Pinpoint the cell where the given text exists, returning its (X, Y) midpoint coordinate. 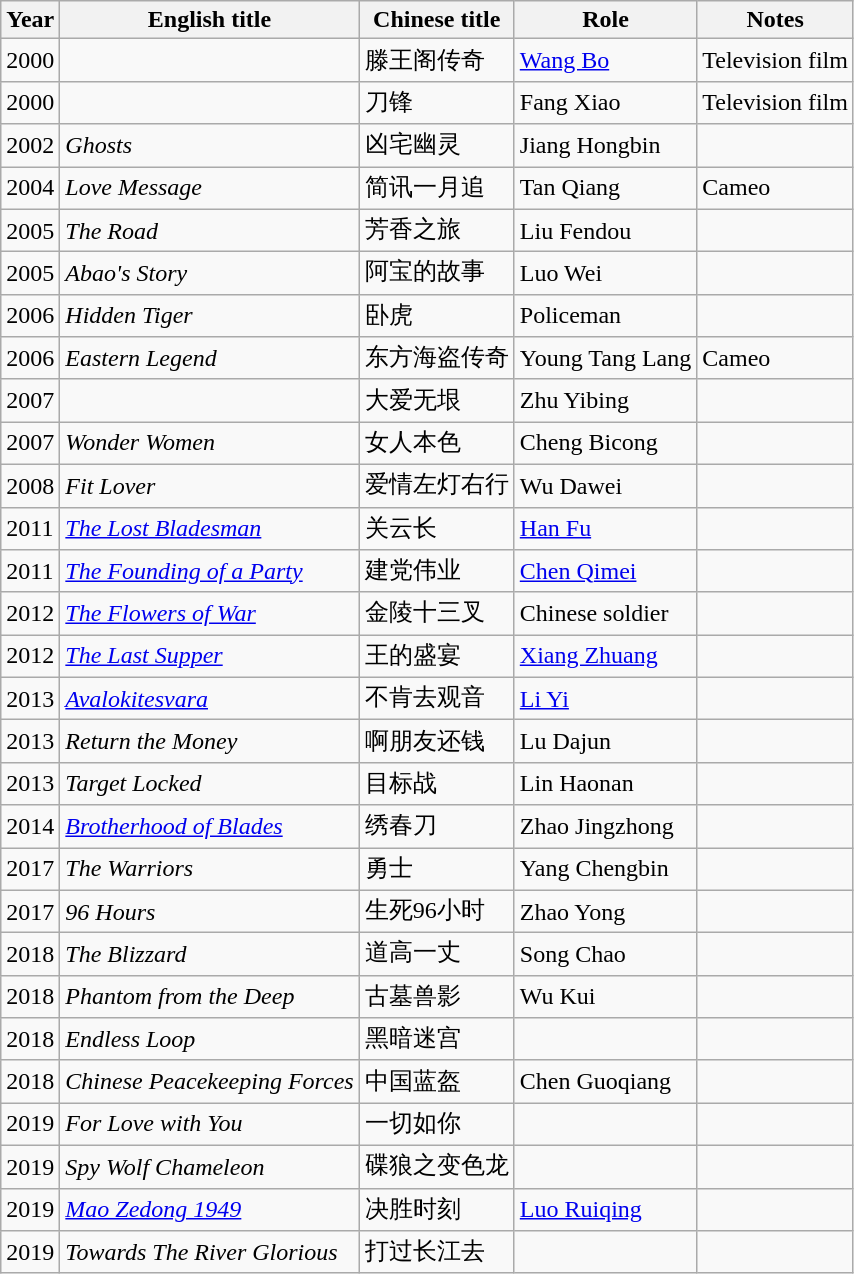
Cheng Bicong (606, 444)
Wang Bo (606, 60)
Return the Money (210, 742)
Luo Wei (606, 274)
For Love with You (210, 1124)
滕王阁传奇 (436, 60)
Wonder Women (210, 444)
东方海盗传奇 (436, 358)
Endless Loop (210, 1040)
Song Chao (606, 954)
刀锋 (436, 102)
绣春刀 (436, 826)
Han Fu (606, 528)
96 Hours (210, 912)
Chinese Peacekeeping Forces (210, 1082)
The Lost Bladesman (210, 528)
Jiang Hongbin (606, 146)
凶宅幽灵 (436, 146)
古墓兽影 (436, 996)
王的盛宴 (436, 656)
2002 (30, 146)
The Founding of a Party (210, 572)
勇士 (436, 870)
Xiang Zhuang (606, 656)
Chinese soldier (606, 614)
Tan Qiang (606, 188)
Ghosts (210, 146)
Zhao Yong (606, 912)
2014 (30, 826)
Lin Haonan (606, 784)
Lu Dajun (606, 742)
金陵十三叉 (436, 614)
The Last Supper (210, 656)
不肯去观音 (436, 698)
芳香之旅 (436, 230)
Hidden Tiger (210, 316)
建党伟业 (436, 572)
Zhu Yibing (606, 400)
The Flowers of War (210, 614)
Wu Dawei (606, 486)
Abao's Story (210, 274)
爱情左灯右行 (436, 486)
Love Message (210, 188)
打过长江去 (436, 1252)
Avalokitesvara (210, 698)
黑暗迷宫 (436, 1040)
Young Tang Lang (606, 358)
English title (210, 20)
Towards The River Glorious (210, 1252)
大爱无垠 (436, 400)
Chen Qimei (606, 572)
Mao Zedong 1949 (210, 1210)
中国蓝盔 (436, 1082)
Yang Chengbin (606, 870)
女人本色 (436, 444)
Fang Xiao (606, 102)
Notes (776, 20)
简讯一月追 (436, 188)
卧虎 (436, 316)
Year (30, 20)
碟狼之变色龙 (436, 1166)
Spy Wolf Chameleon (210, 1166)
Fit Lover (210, 486)
Target Locked (210, 784)
道高一丈 (436, 954)
2004 (30, 188)
Chen Guoqiang (606, 1082)
Liu Fendou (606, 230)
Chinese title (436, 20)
Brotherhood of Blades (210, 826)
Eastern Legend (210, 358)
生死96小时 (436, 912)
Role (606, 20)
决胜时刻 (436, 1210)
Policeman (606, 316)
Luo Ruiqing (606, 1210)
The Road (210, 230)
阿宝的故事 (436, 274)
Wu Kui (606, 996)
一切如你 (436, 1124)
啊朋友还钱 (436, 742)
Zhao Jingzhong (606, 826)
2008 (30, 486)
目标战 (436, 784)
The Blizzard (210, 954)
Li Yi (606, 698)
The Warriors (210, 870)
Phantom from the Deep (210, 996)
关云长 (436, 528)
